Extract the [X, Y] coordinate from the center of the cell holding the provided text.  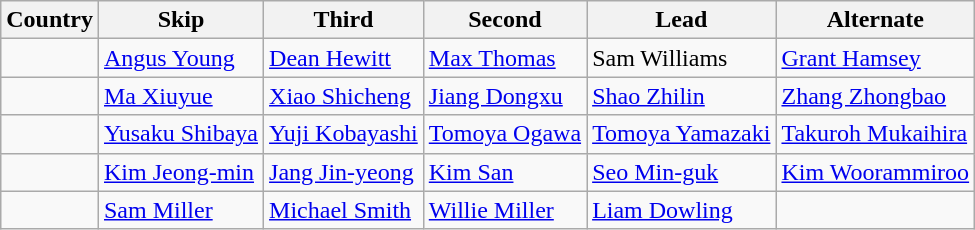
Shao Zhilin [682, 96]
Liam Dowling [682, 210]
Angus Young [180, 58]
Ma Xiuyue [180, 96]
Second [504, 20]
Sam Miller [180, 210]
Yuji Kobayashi [344, 134]
Third [344, 20]
Yusaku Shibaya [180, 134]
Alternate [876, 20]
Xiao Shicheng [344, 96]
Skip [180, 20]
Tomoya Ogawa [504, 134]
Kim San [504, 172]
Tomoya Yamazaki [682, 134]
Sam Williams [682, 58]
Country [50, 20]
Max Thomas [504, 58]
Zhang Zhongbao [876, 96]
Willie Miller [504, 210]
Lead [682, 20]
Jang Jin-yeong [344, 172]
Kim Woorammiroo [876, 172]
Kim Jeong-min [180, 172]
Michael Smith [344, 210]
Grant Hamsey [876, 58]
Dean Hewitt [344, 58]
Takuroh Mukaihira [876, 134]
Jiang Dongxu [504, 96]
Seo Min-guk [682, 172]
